Detect which cell encompasses the target text, then output its [X, Y] center coordinate. 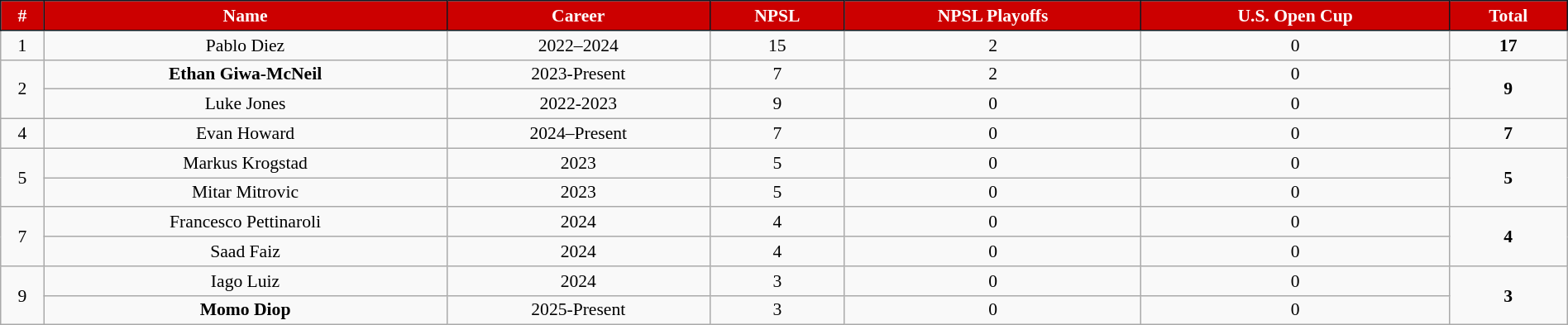
Markus Krogstad [245, 163]
# [22, 16]
Momo Diop [245, 310]
Ethan Giwa-McNeil [245, 74]
Evan Howard [245, 134]
1 [22, 45]
15 [777, 45]
2024–Present [578, 134]
U.S. Open Cup [1295, 16]
Iago Luiz [245, 281]
NPSL Playoffs [992, 16]
2022-2023 [578, 104]
Name [245, 16]
Career [578, 16]
2023-Present [578, 74]
Luke Jones [245, 104]
Pablo Diez [245, 45]
NPSL [777, 16]
Saad Faiz [245, 251]
2022–2024 [578, 45]
17 [1508, 45]
2025-Present [578, 310]
Francesco Pettinaroli [245, 222]
Mitar Mitrovic [245, 193]
Total [1508, 16]
